Find where the given text appears and provide that cell's center as [X, Y] coordinate. 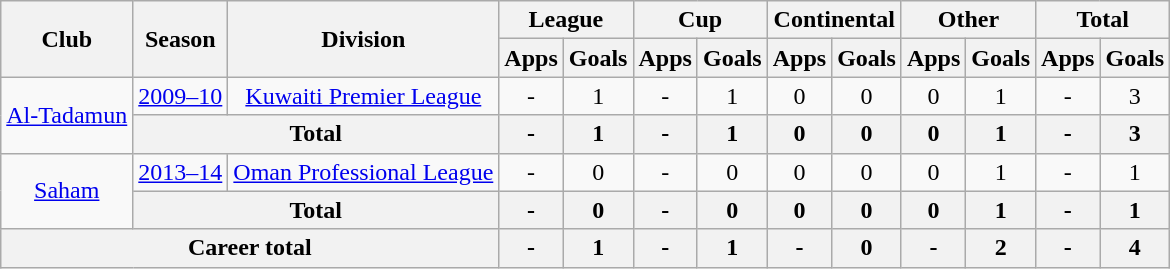
League [566, 20]
Cup [700, 20]
Kuwaiti Premier League [364, 96]
Club [67, 39]
Continental [834, 20]
Career total [250, 248]
Other [968, 20]
Al-Tadamun [67, 115]
Division [364, 39]
2009–10 [180, 96]
2013–14 [180, 172]
4 [1135, 248]
Saham [67, 191]
2 [1001, 248]
Oman Professional League [364, 172]
Season [180, 39]
